Return the (x, y) coordinate for the center point of the cell that contains the specified text.  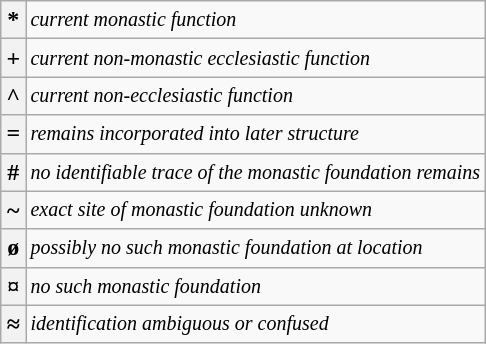
current monastic function (256, 20)
= (14, 134)
≈ (14, 324)
* (14, 20)
identification ambiguous or confused (256, 324)
exact site of monastic foundation unknown (256, 210)
ø (14, 248)
# (14, 172)
current non-ecclesiastic function (256, 96)
possibly no such monastic foundation at location (256, 248)
remains incorporated into later structure (256, 134)
^ (14, 96)
¤ (14, 286)
current non-monastic ecclesiastic function (256, 58)
+ (14, 58)
no identifiable trace of the monastic foundation remains (256, 172)
~ (14, 210)
no such monastic foundation (256, 286)
